Capture the cell that displays the provided text and extract its [x, y] central coordinate. 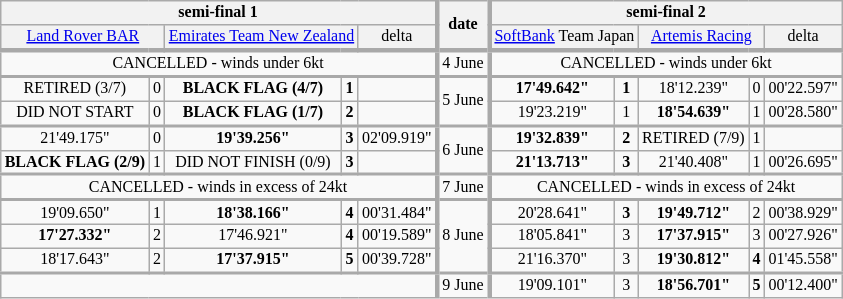
20'28.641" [552, 212]
BLACK FLAG (4/7) [253, 88]
17'46.921" [253, 236]
18'12.239" [693, 88]
02'09.919" [398, 138]
DID NOT FINISH (0/9) [253, 162]
00'31.484" [398, 212]
00'26.695" [802, 162]
Emirates Team New Zealand [262, 36]
semi-final 2 [666, 12]
19'30.812" [693, 260]
21'40.408" [693, 162]
4 June [463, 63]
17'49.642" [552, 88]
00'22.597" [802, 88]
RETIRED (7/9) [693, 138]
9 June [463, 286]
18'17.643" [75, 260]
18'56.701" [693, 286]
00'12.400" [802, 286]
21'16.370" [552, 260]
19'09.650" [75, 212]
5 June [463, 100]
21'49.175" [75, 138]
00'19.589" [398, 236]
SoftBank Team Japan [564, 36]
00'27.926" [802, 236]
17'27.332" [75, 236]
date [463, 24]
19'32.839" [552, 138]
01'45.558" [802, 260]
18'05.841" [552, 236]
19'09.101" [552, 286]
19'49.712" [693, 212]
6 June [463, 150]
BLACK FLAG (1/7) [253, 112]
19'23.219" [552, 112]
RETIRED (3/7) [75, 88]
18'54.639" [693, 112]
19'39.256" [253, 138]
DID NOT START [75, 112]
semi-final 1 [219, 12]
00'39.728" [398, 260]
18'38.166" [253, 212]
7 June [463, 186]
00'38.929" [802, 212]
Land Rover BAR [83, 36]
21'13.713" [552, 162]
Artemis Racing [701, 36]
8 June [463, 236]
BLACK FLAG (2/9) [75, 162]
00'28.580" [802, 112]
